Determine the (X, Y) coordinate at the center of the cell enclosing the given text.  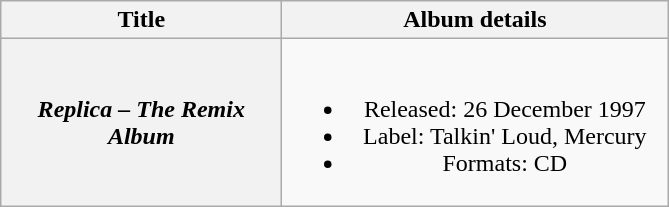
Released: 26 December 1997Label: Talkin' Loud, MercuryFormats: CD (475, 122)
Replica – The Remix Album (142, 122)
Title (142, 20)
Album details (475, 20)
